Locate the cell with the specified text and output its (X, Y) center coordinate. 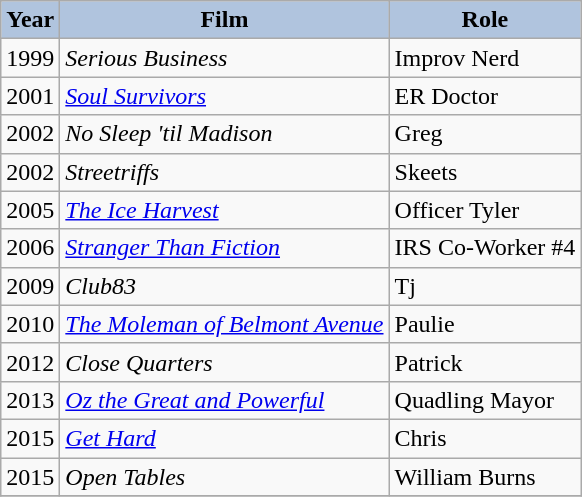
Oz the Great and Powerful (224, 400)
Improv Nerd (485, 58)
Patrick (485, 362)
2009 (30, 286)
Greg (485, 134)
2001 (30, 96)
Tj (485, 286)
Film (224, 20)
IRS Co-Worker #4 (485, 248)
Skeets (485, 172)
Paulie (485, 324)
Get Hard (224, 438)
Role (485, 20)
William Burns (485, 477)
Stranger Than Fiction (224, 248)
1999 (30, 58)
Soul Survivors (224, 96)
No Sleep 'til Madison (224, 134)
Club83 (224, 286)
Open Tables (224, 477)
The Moleman of Belmont Avenue (224, 324)
2010 (30, 324)
2006 (30, 248)
2012 (30, 362)
2013 (30, 400)
Chris (485, 438)
Year (30, 20)
Quadling Mayor (485, 400)
The Ice Harvest (224, 210)
2005 (30, 210)
ER Doctor (485, 96)
Streetriffs (224, 172)
Officer Tyler (485, 210)
Serious Business (224, 58)
Close Quarters (224, 362)
